Extract the [X, Y] coordinate from the center of the cell holding the provided text.  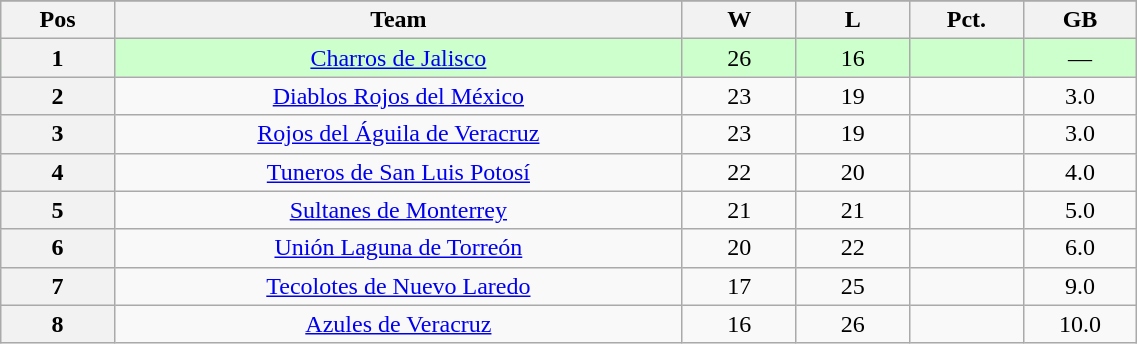
Team [398, 20]
Diablos Rojos del México [398, 96]
W [739, 20]
4.0 [1080, 172]
— [1080, 58]
9.0 [1080, 286]
GB [1080, 20]
6 [58, 248]
5.0 [1080, 210]
Unión Laguna de Torreón [398, 248]
17 [739, 286]
Pos [58, 20]
7 [58, 286]
L [853, 20]
Azules de Veracruz [398, 324]
1 [58, 58]
5 [58, 210]
2 [58, 96]
Rojos del Águila de Veracruz [398, 134]
25 [853, 286]
4 [58, 172]
6.0 [1080, 248]
Charros de Jalisco [398, 58]
Pct. [967, 20]
3 [58, 134]
Tuneros de San Luis Potosí [398, 172]
10.0 [1080, 324]
8 [58, 324]
Tecolotes de Nuevo Laredo [398, 286]
Sultanes de Monterrey [398, 210]
